Determine the (x, y) coordinate at the center of the cell enclosing the given text.  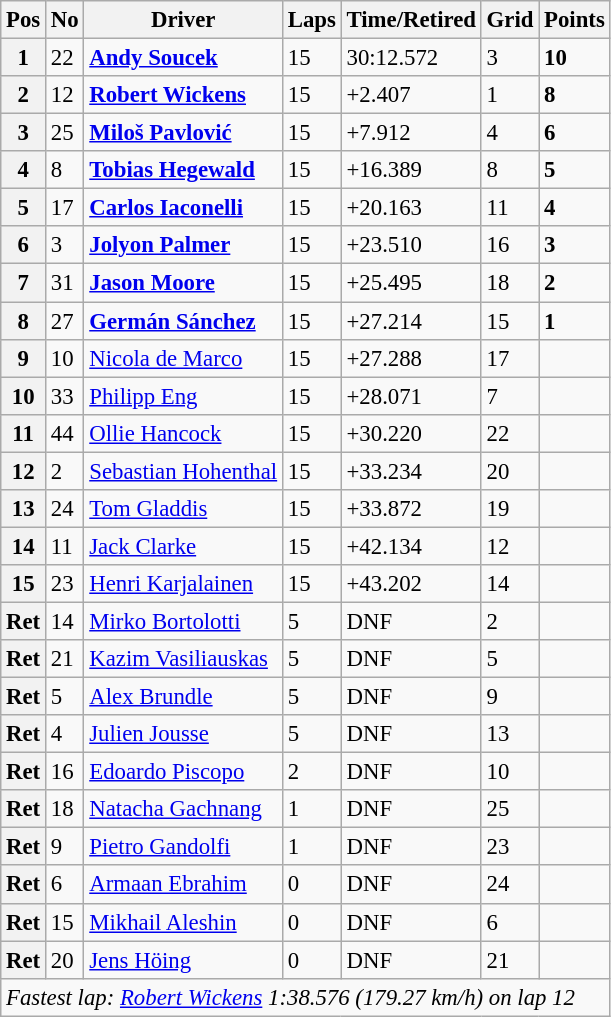
+7.912 (411, 133)
Philipp Eng (184, 396)
Sebastian Hohenthal (184, 471)
+2.407 (411, 95)
Tobias Hegewald (184, 170)
+30.220 (411, 433)
+28.071 (411, 396)
30:12.572 (411, 58)
Laps (312, 20)
Carlos Iaconelli (184, 208)
+20.163 (411, 208)
Armaan Ebrahim (184, 885)
+27.288 (411, 358)
+43.202 (411, 584)
Jason Moore (184, 283)
Robert Wickens (184, 95)
+16.389 (411, 170)
Natacha Gachnang (184, 809)
Edoardo Piscopo (184, 772)
Jack Clarke (184, 546)
Miloš Pavlović (184, 133)
Driver (184, 20)
Jens Höing (184, 960)
+27.214 (411, 321)
Julien Jousse (184, 734)
Time/Retired (411, 20)
Grid (510, 20)
Germán Sánchez (184, 321)
33 (65, 396)
19 (510, 509)
+25.495 (411, 283)
Alex Brundle (184, 697)
Nicola de Marco (184, 358)
Jolyon Palmer (184, 245)
Mikhail Aleshin (184, 922)
Fastest lap: Robert Wickens 1:38.576 (179.27 km/h) on lap 12 (306, 997)
+23.510 (411, 245)
+42.134 (411, 546)
Tom Gladdis (184, 509)
27 (65, 321)
No (65, 20)
Points (574, 20)
44 (65, 433)
Kazim Vasiliauskas (184, 659)
Pietro Gandolfi (184, 847)
Ollie Hancock (184, 433)
31 (65, 283)
+33.234 (411, 471)
Pos (24, 20)
Andy Soucek (184, 58)
Henri Karjalainen (184, 584)
Mirko Bortolotti (184, 621)
+33.872 (411, 509)
